Pinpoint the cell where the given text exists, returning its [X, Y] midpoint coordinate. 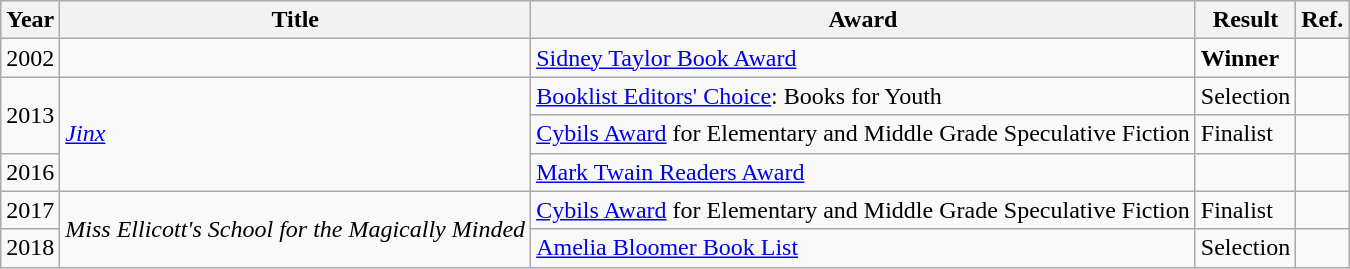
2013 [30, 115]
Title [296, 20]
Award [864, 20]
Booklist Editors' Choice: Books for Youth [864, 96]
Ref. [1322, 20]
Result [1245, 20]
Mark Twain Readers Award [864, 172]
2016 [30, 172]
Jinx [296, 134]
Sidney Taylor Book Award [864, 58]
Year [30, 20]
2018 [30, 248]
2017 [30, 210]
Winner [1245, 58]
Amelia Bloomer Book List [864, 248]
Miss Ellicott's School for the Magically Minded [296, 229]
2002 [30, 58]
